Identify which cell holds the provided text, then report its (x, y) central coordinate. 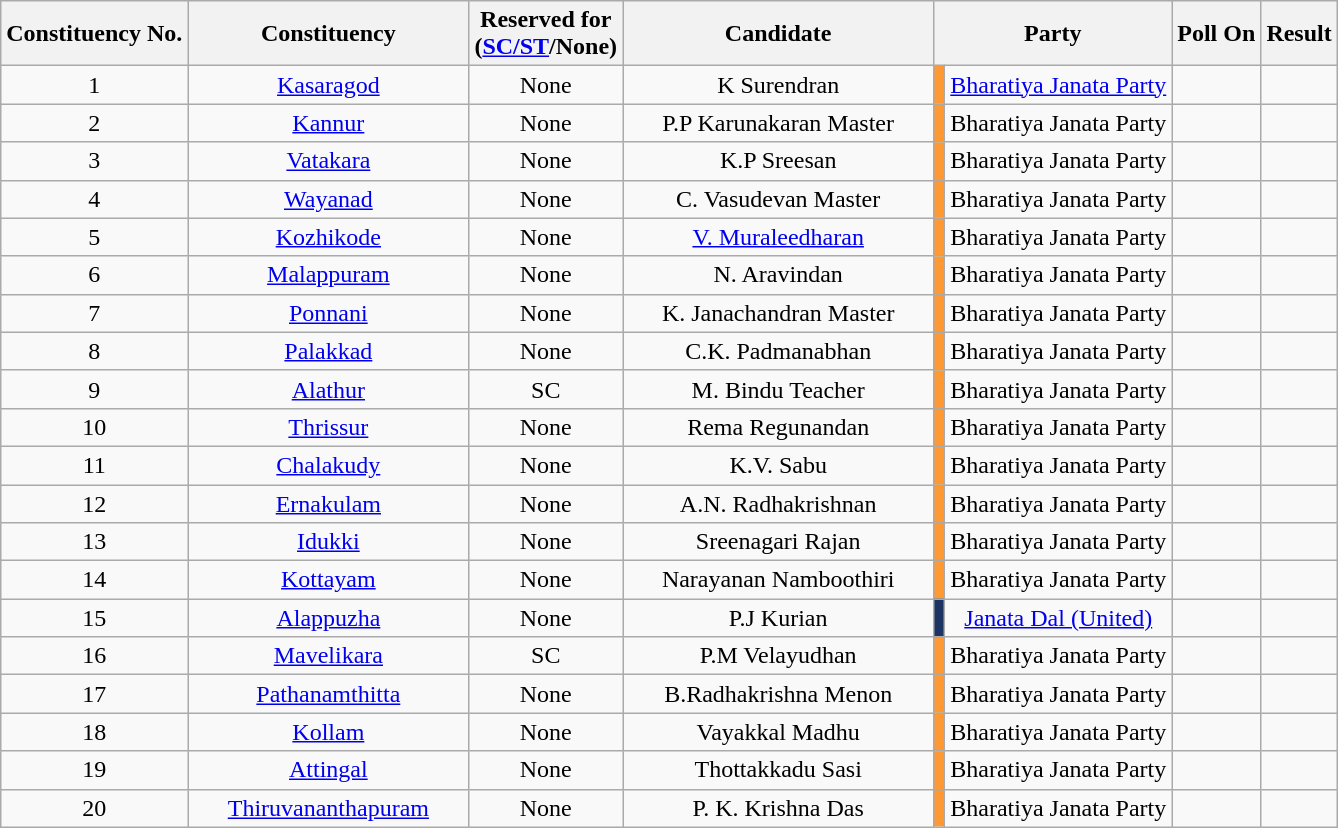
Vatakara (328, 161)
K.V. Sabu (778, 465)
K. Janachandran Master (778, 313)
Alappuzha (328, 618)
10 (94, 427)
C.K. Padmanabhan (778, 351)
Kottayam (328, 580)
Pathanamthitta (328, 694)
9 (94, 389)
M. Bindu Teacher (778, 389)
Malappuram (328, 275)
K.P Sreesan (778, 161)
20 (94, 808)
4 (94, 199)
Kollam (328, 732)
19 (94, 770)
B.Radhakrishna Menon (778, 694)
13 (94, 542)
12 (94, 503)
Rema Regunandan (778, 427)
8 (94, 351)
N. Aravindan (778, 275)
11 (94, 465)
Janata Dal (United) (1058, 618)
16 (94, 656)
Constituency (328, 34)
Mavelikara (328, 656)
P. K. Krishna Das (778, 808)
A.N. Radhakrishnan (778, 503)
Alathur (328, 389)
6 (94, 275)
Ernakulam (328, 503)
Sreenagari Rajan (778, 542)
18 (94, 732)
Thrissur (328, 427)
Poll On (1216, 34)
Reserved for(SC/ST/None) (546, 34)
Result (1299, 34)
P.M Velayudhan (778, 656)
5 (94, 237)
P.J Kurian (778, 618)
Vayakkal Madhu (778, 732)
Party (1053, 34)
C. Vasudevan Master (778, 199)
Narayanan Namboothiri (778, 580)
14 (94, 580)
Chalakudy (328, 465)
Candidate (778, 34)
1 (94, 85)
15 (94, 618)
Idukki (328, 542)
Attingal (328, 770)
Constituency No. (94, 34)
Kasaragod (328, 85)
7 (94, 313)
Palakkad (328, 351)
P.P Karunakaran Master (778, 123)
3 (94, 161)
17 (94, 694)
Thiruvananthapuram (328, 808)
V. Muraleedharan (778, 237)
Thottakkadu Sasi (778, 770)
Kozhikode (328, 237)
Wayanad (328, 199)
K Surendran (778, 85)
2 (94, 123)
Kannur (328, 123)
Ponnani (328, 313)
